For the text-containing cell, return its midpoint in [x, y] coordinate format. 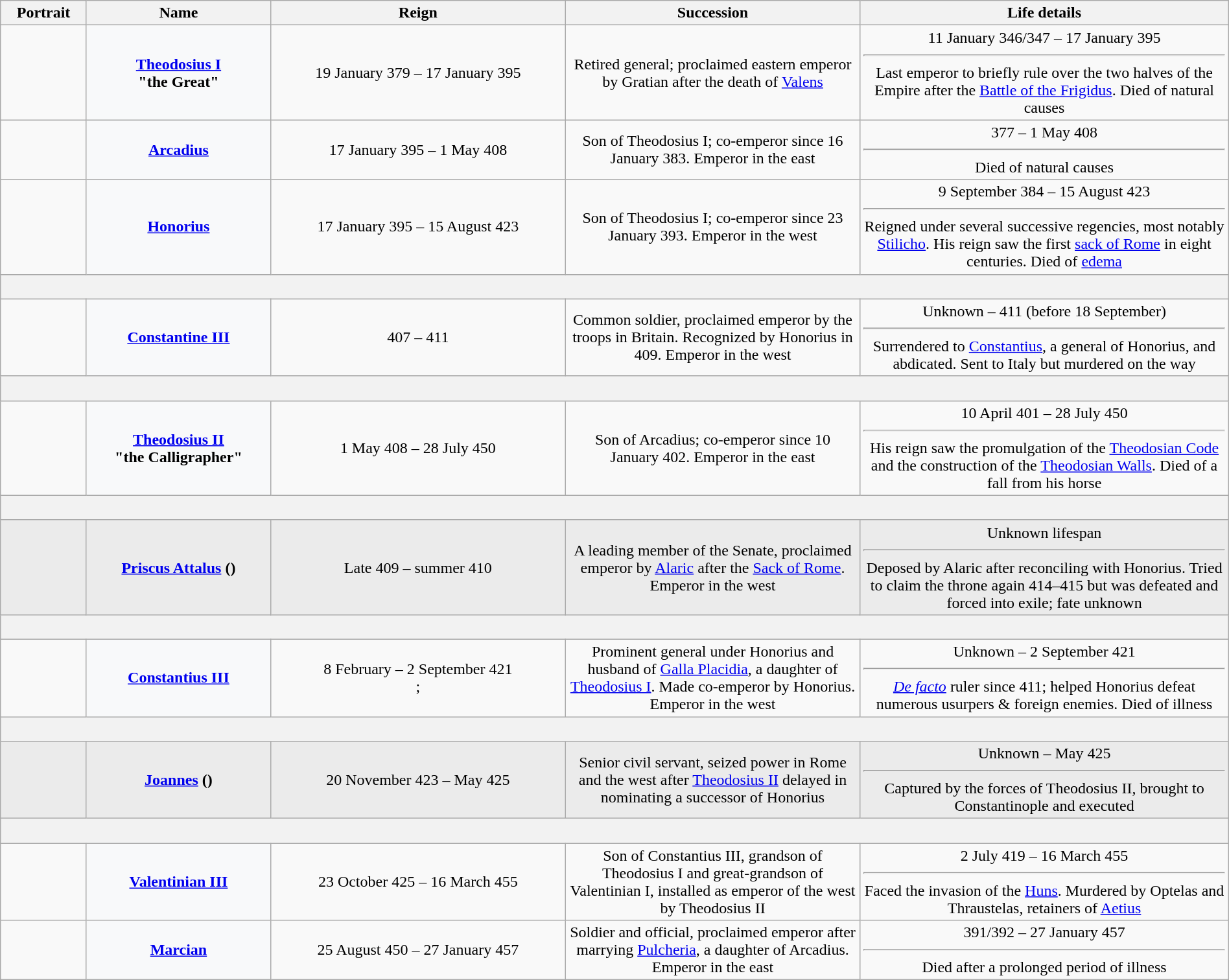
391/392 – 27 January 457Died after a prolonged period of illness [1044, 950]
25 August 450 – 27 January 457 [419, 950]
Life details [1044, 13]
17 January 395 – 15 August 423 [419, 227]
Theodosius I"the Great" [178, 73]
20 November 423 – May 425 [419, 780]
Marcian [178, 950]
8 February – 2 September 421; [419, 678]
23 October 425 – 16 March 455 [419, 881]
Arcadius [178, 150]
Son of Theodosius I; co-emperor since 16 January 383. Emperor in the east [713, 150]
17 January 395 – 1 May 408 [419, 150]
Priscus Attalus () [178, 567]
Honorius [178, 227]
407 – 411 [419, 337]
2 July 419 – 16 March 455Faced the invasion of the Huns. Murdered by Optelas and Thraustelas, retainers of Aetius [1044, 881]
Portrait [44, 13]
Unknown – May 425Captured by the forces of Theodosius II, brought to Constantinople and executed [1044, 780]
Retired general; proclaimed eastern emperor by Gratian after the death of Valens [713, 73]
Senior civil servant, seized power in Rome and the west after Theodosius II delayed in nominating a successor of Honorius [713, 780]
A leading member of the Senate, proclaimed emperor by Alaric after the Sack of Rome. Emperor in the west [713, 567]
Common soldier, proclaimed emperor by the troops in Britain. Recognized by Honorius in 409. Emperor in the west [713, 337]
Unknown – 411 (before 18 September)Surrendered to Constantius, a general of Honorius, and abdicated. Sent to Italy but murdered on the way [1044, 337]
19 January 379 – 17 January 395 [419, 73]
Constantine III [178, 337]
Unknown – 2 September 421De facto ruler since 411; helped Honorius defeat numerous usurpers & foreign enemies. Died of illness [1044, 678]
Late 409 – summer 410 [419, 567]
Succession [713, 13]
Soldier and official, proclaimed emperor after marrying Pulcheria, a daughter of Arcadius. Emperor in the east [713, 950]
Reign [419, 13]
1 May 408 – 28 July 450 [419, 448]
Theodosius II"the Calligrapher" [178, 448]
Valentinian III [178, 881]
Joannes () [178, 780]
Constantius III [178, 678]
Name [178, 13]
Son of Theodosius I; co-emperor since 23 January 393. Emperor in the west [713, 227]
Prominent general under Honorius and husband of Galla Placidia, a daughter of Theodosius I. Made co-emperor by Honorius. Emperor in the west [713, 678]
377 – 1 May 408Died of natural causes [1044, 150]
Son of Arcadius; co-emperor since 10 January 402. Emperor in the east [713, 448]
Son of Constantius III, grandson of Theodosius I and great-grandson of Valentinian I, installed as emperor of the west by Theodosius II [713, 881]
